Determine the (x, y) coordinate at the center of the cell enclosing the given text.  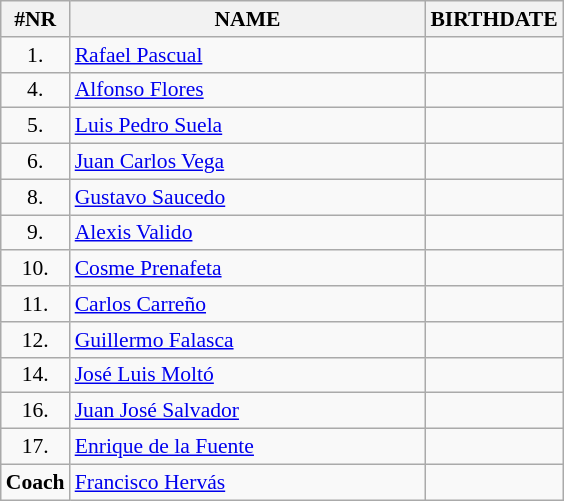
BIRTHDATE (494, 19)
Juan José Salvador (248, 411)
Guillermo Falasca (248, 340)
9. (36, 233)
Gustavo Saucedo (248, 197)
Rafael Pascual (248, 55)
14. (36, 375)
5. (36, 126)
1. (36, 55)
Francisco Hervás (248, 482)
11. (36, 304)
4. (36, 90)
6. (36, 162)
Juan Carlos Vega (248, 162)
NAME (248, 19)
17. (36, 447)
Alexis Valido (248, 233)
16. (36, 411)
José Luis Moltó (248, 375)
#NR (36, 19)
12. (36, 340)
8. (36, 197)
Coach (36, 482)
Enrique de la Fuente (248, 447)
Luis Pedro Suela (248, 126)
Carlos Carreño (248, 304)
Cosme Prenafeta (248, 269)
10. (36, 269)
Alfonso Flores (248, 90)
